Output the (X, Y) coordinate of the center of the cell containing the given text.  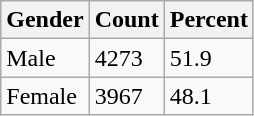
51.9 (208, 58)
Female (45, 96)
Male (45, 58)
Percent (208, 20)
48.1 (208, 96)
3967 (126, 96)
Count (126, 20)
4273 (126, 58)
Gender (45, 20)
